Scan for the cell matching the given text and deliver its [x, y] coordinate at center. 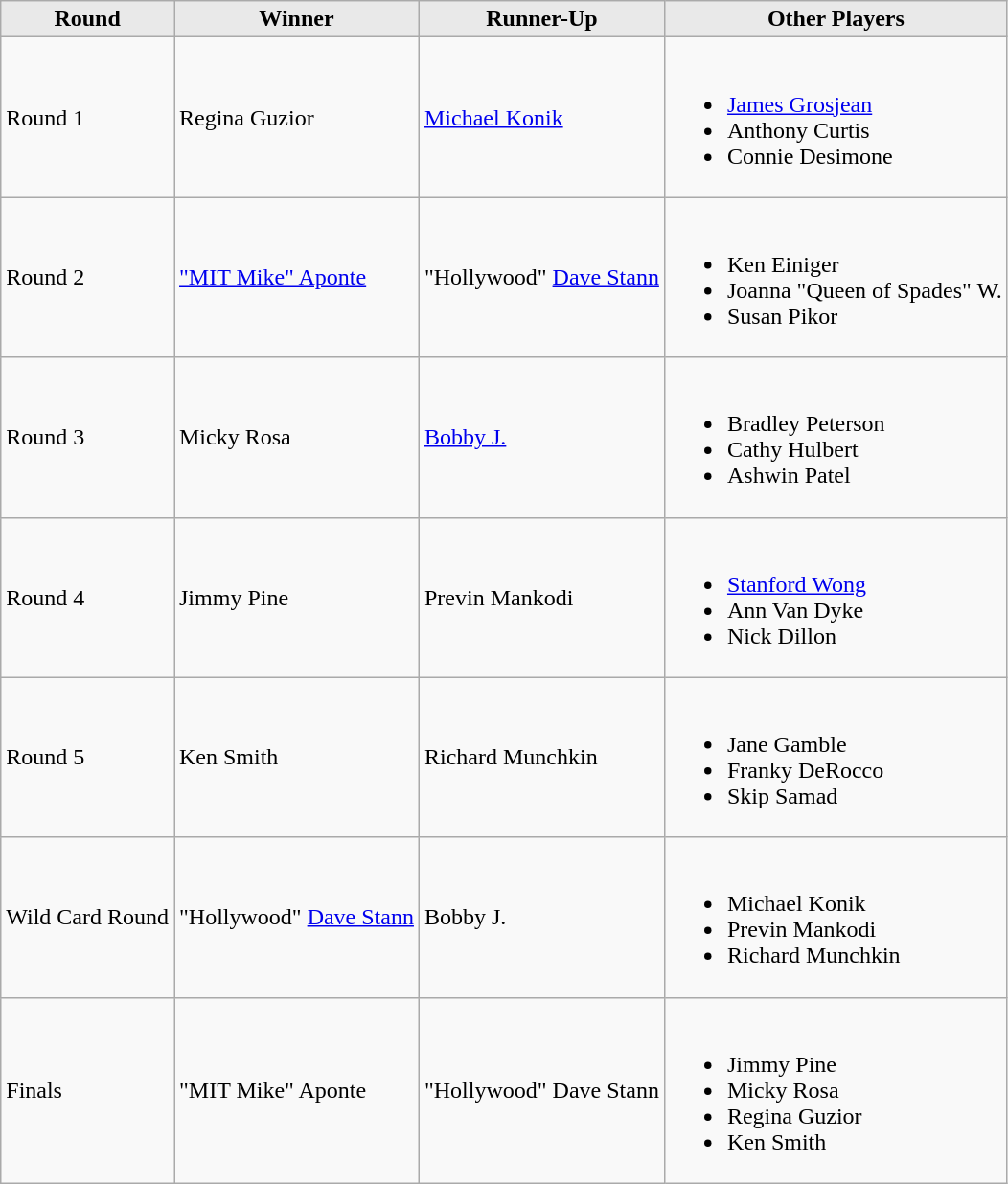
Round 1 [88, 117]
Bradley PetersonCathy HulbertAshwin Patel [836, 437]
Round 4 [88, 598]
Round [88, 19]
Jimmy PineMicky RosaRegina GuziorKen Smith [836, 1090]
Winner [297, 19]
Round 2 [88, 278]
Finals [88, 1090]
Wild Card Round [88, 918]
Previn Mankodi [541, 598]
Jane GambleFranky DeRoccoSkip Samad [836, 757]
Runner-Up [541, 19]
Ken EinigerJoanna "Queen of Spades" W.Susan Pikor [836, 278]
Jimmy Pine [297, 598]
Micky Rosa [297, 437]
Other Players [836, 19]
Round 3 [88, 437]
James GrosjeanAnthony CurtisConnie Desimone [836, 117]
Ken Smith [297, 757]
Richard Munchkin [541, 757]
Stanford WongAnn Van DykeNick Dillon [836, 598]
Regina Guzior [297, 117]
Michael Konik [541, 117]
Round 5 [88, 757]
Michael KonikPrevin MankodiRichard Munchkin [836, 918]
